Scan for the cell matching the given text and deliver its (x, y) coordinate at center. 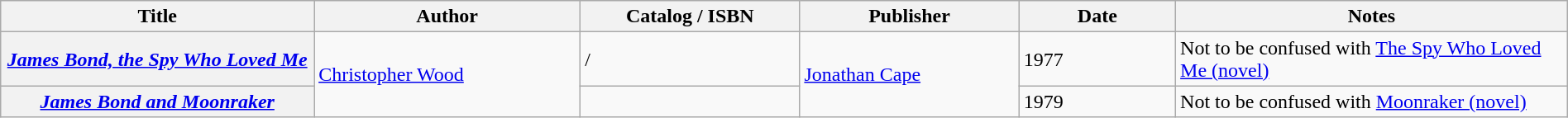
Title (157, 17)
Notes (1372, 17)
Catalog / ISBN (690, 17)
/ (690, 59)
James Bond and Moonraker (157, 101)
Date (1097, 17)
Author (447, 17)
Jonathan Cape (910, 74)
Publisher (910, 17)
Not to be confused with Moonraker (novel) (1372, 101)
James Bond, the Spy Who Loved Me (157, 59)
1977 (1097, 59)
Christopher Wood (447, 74)
1979 (1097, 101)
Not to be confused with The Spy Who Loved Me (novel) (1372, 59)
